Determine the [X, Y] coordinate at the center of the cell enclosing the given text.  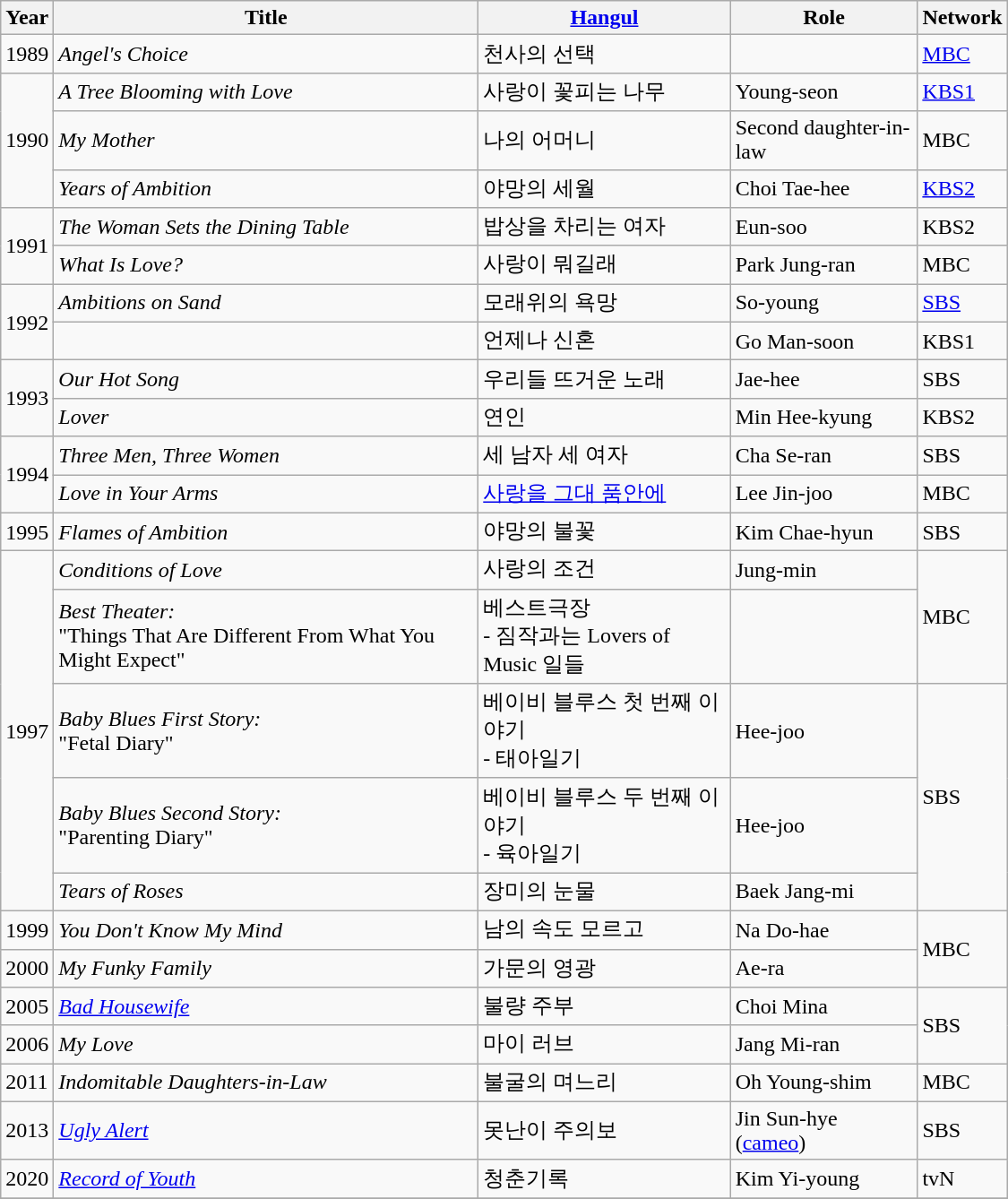
My Mother [266, 140]
Choi Mina [824, 1007]
Role [824, 18]
Tears of Roses [266, 893]
2011 [27, 1083]
Young-seon [824, 91]
Hangul [604, 18]
Network [962, 18]
연인 [604, 418]
Our Hot Song [266, 380]
1995 [27, 532]
Ambitions on Sand [266, 303]
Jin Sun-hye (cameo) [824, 1131]
Ae-ra [824, 968]
Jung-min [824, 570]
천사의 선택 [604, 54]
Kim Chae-hyun [824, 532]
Choi Tae-hee [824, 188]
Oh Young-shim [824, 1083]
Baby Blues Second Story:"Parenting Diary" [266, 825]
사랑이 뭐길래 [604, 265]
야망의 세월 [604, 188]
1989 [27, 54]
사랑을 그대 품안에 [604, 495]
1991 [27, 246]
Jae-hee [824, 380]
우리들 뜨거운 노래 [604, 380]
사랑의 조건 [604, 570]
1999 [27, 930]
못난이 주의보 [604, 1131]
1990 [27, 140]
Conditions of Love [266, 570]
The Woman Sets the Dining Table [266, 228]
장미의 눈물 [604, 893]
Baby Blues First Story:"Fetal Diary" [266, 731]
Cha Se-ran [824, 455]
베이비 블루스 두 번째 이야기 - 육아일기 [604, 825]
1993 [27, 398]
모래위의 욕망 [604, 303]
Record of Youth [266, 1179]
A Tree Blooming with Love [266, 91]
Lee Jin-joo [824, 495]
Eun-soo [824, 228]
Baek Jang-mi [824, 893]
1992 [27, 323]
Title [266, 18]
Go Man-soon [824, 341]
세 남자 세 여자 [604, 455]
언제나 신혼 [604, 341]
You Don't Know My Mind [266, 930]
Min Hee-kyung [824, 418]
마이 러브 [604, 1045]
So-young [824, 303]
1994 [27, 475]
Love in Your Arms [266, 495]
Kim Yi-young [824, 1179]
불굴의 며느리 [604, 1083]
Years of Ambition [266, 188]
가문의 영광 [604, 968]
2006 [27, 1045]
밥상을 차리는 여자 [604, 228]
사랑이 꽃피는 나무 [604, 91]
What Is Love? [266, 265]
청춘기록 [604, 1179]
Year [27, 18]
2020 [27, 1179]
Bad Housewife [266, 1007]
야망의 불꽃 [604, 532]
불량 주부 [604, 1007]
베이비 블루스 첫 번째 이야기 - 태아일기 [604, 731]
2005 [27, 1007]
Flames of Ambition [266, 532]
My Love [266, 1045]
2013 [27, 1131]
Park Jung-ran [824, 265]
Indomitable Daughters-in-Law [266, 1083]
1997 [27, 731]
베스트극장 - 짐작과는 Lovers of Music 일들 [604, 636]
My Funky Family [266, 968]
Ugly Alert [266, 1131]
Lover [266, 418]
Jang Mi-ran [824, 1045]
나의 어머니 [604, 140]
Best Theater:"Things That Are Different From What You Might Expect" [266, 636]
남의 속도 모르고 [604, 930]
2000 [27, 968]
Na Do-hae [824, 930]
Angel's Choice [266, 54]
tvN [962, 1179]
Three Men, Three Women [266, 455]
Second daughter-in-law [824, 140]
